Return (x, y) of the center of cell containing provided text 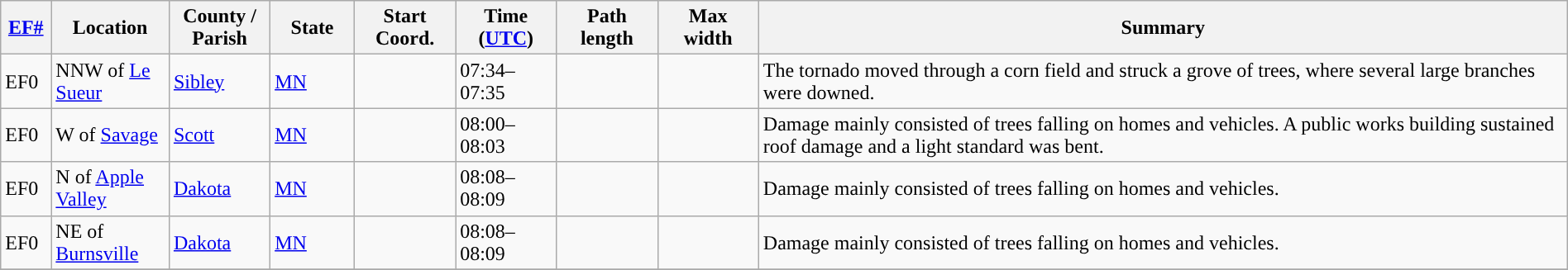
07:34–07:35 (506, 81)
State (313, 28)
County / Parish (219, 28)
Scott (219, 135)
The tornado moved through a corn field and struck a grove of trees, where several large branches were downed. (1163, 81)
NE of Burnsville (111, 243)
N of Apple Valley (111, 188)
NNW of Le Sueur (111, 81)
EF# (26, 28)
W of Savage (111, 135)
Damage mainly consisted of trees falling on homes and vehicles. A public works building sustained roof damage and a light standard was bent. (1163, 135)
Start Coord. (404, 28)
Max width (708, 28)
Summary (1163, 28)
Location (111, 28)
Sibley (219, 81)
Time (UTC) (506, 28)
Path length (607, 28)
08:00–08:03 (506, 135)
